Pinpoint the cell where the given text exists, returning its [x, y] midpoint coordinate. 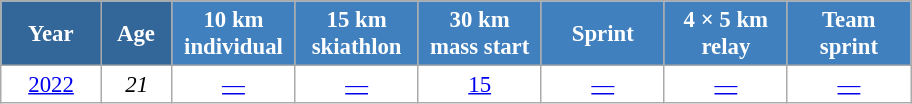
Team sprint [848, 34]
Age [136, 34]
2022 [52, 85]
30 km mass start [480, 34]
Year [52, 34]
15 [480, 85]
21 [136, 85]
4 × 5 km relay [726, 34]
Sprint [602, 34]
15 km skiathlon [356, 34]
10 km individual [234, 34]
